Return (x, y) of the center of cell containing provided text 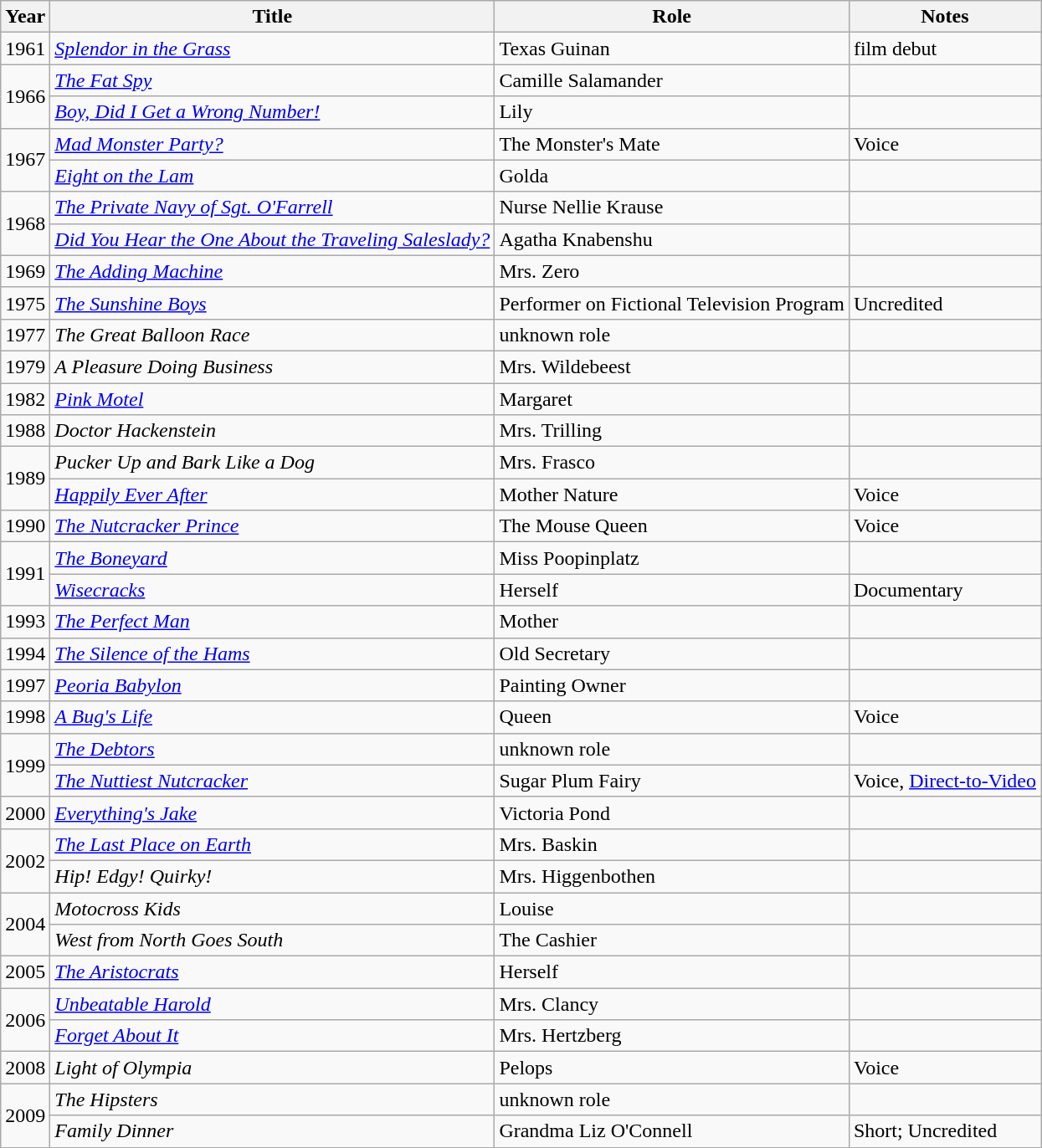
2004 (25, 924)
Lily (672, 112)
1968 (25, 223)
Mrs. Frasco (672, 463)
Peoria Babylon (273, 685)
The Debtors (273, 749)
1997 (25, 685)
The Cashier (672, 940)
The Mouse Queen (672, 526)
The Aristocrats (273, 972)
1966 (25, 96)
The Monster's Mate (672, 144)
Nurse Nellie Krause (672, 208)
Sugar Plum Fairy (672, 781)
Did You Hear the One About the Traveling Saleslady? (273, 239)
1994 (25, 653)
The Sunshine Boys (273, 303)
Golda (672, 176)
1975 (25, 303)
The Nuttiest Nutcracker (273, 781)
Wisecracks (273, 590)
The Nutcracker Prince (273, 526)
1961 (25, 49)
Short; Uncredited (944, 1131)
Miss Poopinplatz (672, 558)
Forget About It (273, 1036)
The Perfect Man (273, 622)
Mother (672, 622)
Mrs. Clancy (672, 1004)
A Bug's Life (273, 717)
Doctor Hackenstein (273, 431)
Pelops (672, 1068)
1993 (25, 622)
Everything's Jake (273, 812)
1990 (25, 526)
Documentary (944, 590)
Boy, Did I Get a Wrong Number! (273, 112)
Happily Ever After (273, 495)
Eight on the Lam (273, 176)
1998 (25, 717)
Notes (944, 17)
Unbeatable Harold (273, 1004)
Mrs. Zero (672, 271)
2002 (25, 860)
Mother Nature (672, 495)
Mrs. Hertzberg (672, 1036)
West from North Goes South (273, 940)
Victoria Pond (672, 812)
Pink Motel (273, 399)
film debut (944, 49)
1991 (25, 574)
1999 (25, 765)
Camille Salamander (672, 80)
2000 (25, 812)
1988 (25, 431)
1979 (25, 366)
Title (273, 17)
Voice, Direct-to-Video (944, 781)
2005 (25, 972)
Grandma Liz O'Connell (672, 1131)
2009 (25, 1115)
Uncredited (944, 303)
Light of Olympia (273, 1068)
2008 (25, 1068)
Motocross Kids (273, 908)
Mad Monster Party? (273, 144)
Performer on Fictional Television Program (672, 303)
1982 (25, 399)
Painting Owner (672, 685)
1969 (25, 271)
1967 (25, 160)
The Last Place on Earth (273, 844)
Queen (672, 717)
Agatha Knabenshu (672, 239)
Role (672, 17)
Family Dinner (273, 1131)
The Hipsters (273, 1099)
Splendor in the Grass (273, 49)
Mrs. Baskin (672, 844)
The Boneyard (273, 558)
The Private Navy of Sgt. O'Farrell (273, 208)
The Silence of the Hams (273, 653)
Year (25, 17)
Texas Guinan (672, 49)
Old Secretary (672, 653)
Margaret (672, 399)
Louise (672, 908)
The Fat Spy (273, 80)
Pucker Up and Bark Like a Dog (273, 463)
Hip! Edgy! Quirky! (273, 876)
Mrs. Trilling (672, 431)
2006 (25, 1020)
The Great Balloon Race (273, 335)
The Adding Machine (273, 271)
A Pleasure Doing Business (273, 366)
1977 (25, 335)
Mrs. Wildebeest (672, 366)
1989 (25, 479)
Mrs. Higgenbothen (672, 876)
